From the cell containing the given text, extract its center point as (x, y) coordinate. 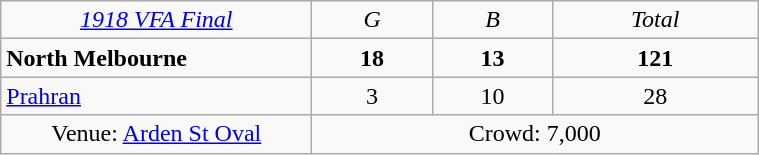
Total (656, 20)
13 (492, 58)
B (492, 20)
Venue: Arden St Oval (156, 134)
1918 VFA Final (156, 20)
10 (492, 96)
28 (656, 96)
Prahran (156, 96)
3 (372, 96)
18 (372, 58)
North Melbourne (156, 58)
Crowd: 7,000 (535, 134)
121 (656, 58)
G (372, 20)
